Pinpoint the cell where the given text exists, returning its [X, Y] midpoint coordinate. 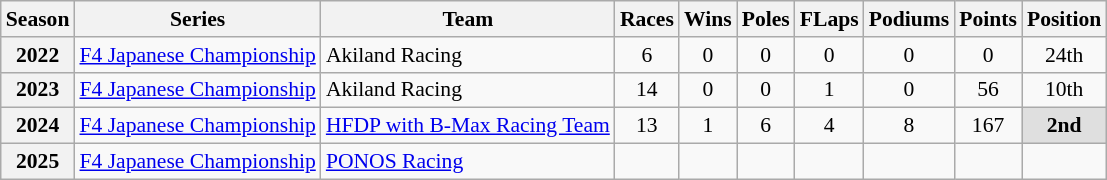
4 [830, 126]
Wins [708, 19]
14 [647, 90]
Points [988, 19]
Races [647, 19]
Poles [766, 19]
56 [988, 90]
167 [988, 126]
HFDP with B-Max Racing Team [468, 126]
2025 [38, 162]
Season [38, 19]
PONOS Racing [468, 162]
Podiums [910, 19]
13 [647, 126]
Team [468, 19]
FLaps [830, 19]
2024 [38, 126]
Position [1064, 19]
2nd [1064, 126]
24th [1064, 55]
2022 [38, 55]
2023 [38, 90]
8 [910, 126]
Series [197, 19]
10th [1064, 90]
